Output the [X, Y] coordinate of the center of the cell containing the given text.  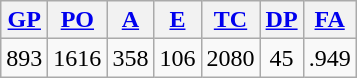
358 [130, 58]
E [178, 20]
893 [24, 58]
FA [330, 20]
106 [178, 58]
GP [24, 20]
45 [282, 58]
PO [78, 20]
TC [230, 20]
1616 [78, 58]
A [130, 20]
DP [282, 20]
2080 [230, 58]
.949 [330, 58]
